For the text-containing cell, return its midpoint in [x, y] coordinate format. 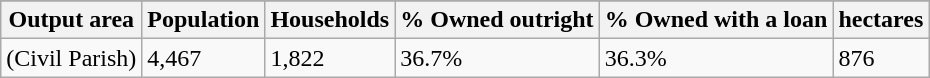
4,467 [204, 58]
876 [881, 58]
Households [330, 20]
Output area [72, 20]
(Civil Parish) [72, 58]
hectares [881, 20]
1,822 [330, 58]
36.7% [497, 58]
% Owned outright [497, 20]
Population [204, 20]
% Owned with a loan [716, 20]
36.3% [716, 58]
